Search for the cell housing the specified text and yield its [x, y] center coordinate. 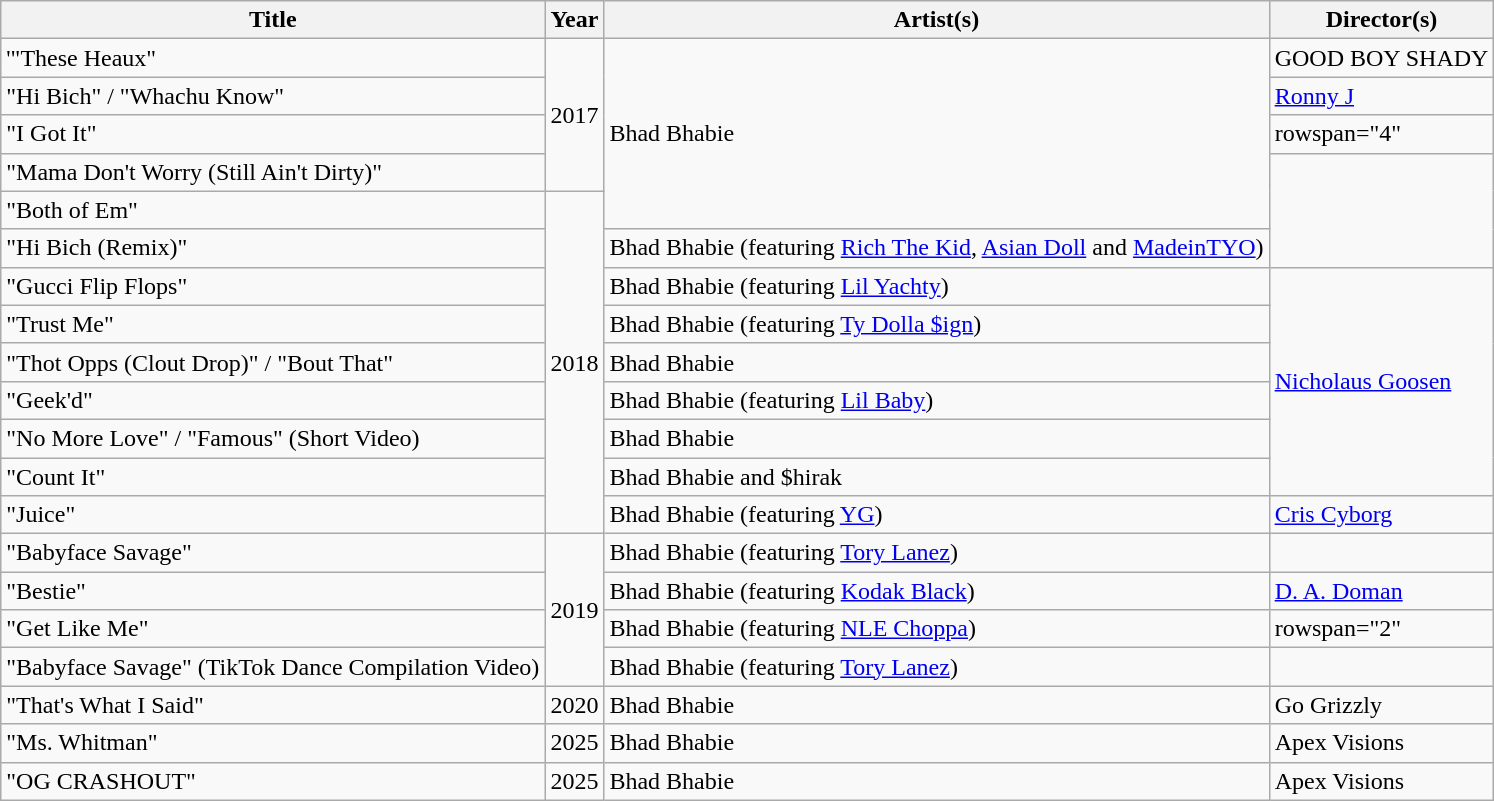
rowspan="4" [1382, 134]
"Both of Em" [273, 210]
Artist(s) [936, 20]
Bhad Bhabie (featuring YG) [936, 515]
Bhad Bhabie (featuring Kodak Black) [936, 591]
GOOD BOY SHADY [1382, 58]
Director(s) [1382, 20]
"Geek'd" [273, 400]
Bhad Bhabie (featuring Rich The Kid, Asian Doll and MadeinTYO) [936, 248]
2020 [574, 705]
Year [574, 20]
Bhad Bhabie (featuring NLE Choppa) [936, 629]
Go Grizzly [1382, 705]
"No More Love" / "Famous" (Short Video) [273, 438]
"Babyface Savage" (TikTok Dance Compilation Video) [273, 667]
"Thot Opps (Clout Drop)" / "Bout That" [273, 362]
"Gucci Flip Flops" [273, 286]
"Juice" [273, 515]
2017 [574, 115]
"Bestie" [273, 591]
rowspan="2" [1382, 629]
2019 [574, 610]
"Mama Don't Worry (Still Ain't Dirty)" [273, 172]
"Hi Bich (Remix)" [273, 248]
Bhad Bhabie (featuring Lil Baby) [936, 400]
"Babyface Savage" [273, 553]
"Count It" [273, 477]
Title [273, 20]
Bhad Bhabie (featuring Ty Dolla $ign) [936, 324]
Ronny J [1382, 96]
D. A. Doman [1382, 591]
"Get Like Me" [273, 629]
"Ms. Whitman" [273, 743]
Cris Cyborg [1382, 515]
Bhad Bhabie and $hirak [936, 477]
"Trust Me" [273, 324]
'"These Heaux" [273, 58]
Nicholaus Goosen [1382, 381]
"OG CRASHOUT" [273, 781]
Bhad Bhabie (featuring Lil Yachty) [936, 286]
"That's What I Said" [273, 705]
"I Got It" [273, 134]
2018 [574, 362]
"Hi Bich" / "Whachu Know" [273, 96]
